Detect which cell encompasses the target text, then output its [X, Y] center coordinate. 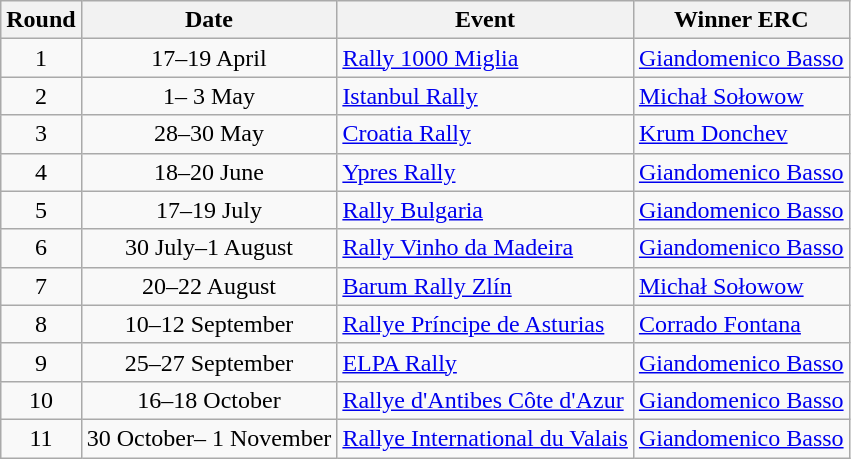
Croatia Rally [486, 134]
Krum Donchev [741, 134]
Rallye Príncipe de Asturias [486, 324]
9 [41, 362]
Rally Bulgaria [486, 210]
2 [41, 96]
18–20 June [209, 172]
5 [41, 210]
10–12 September [209, 324]
1– 3 May [209, 96]
Istanbul Rally [486, 96]
Round [41, 20]
4 [41, 172]
Winner ERC [741, 20]
20–22 August [209, 286]
Ypres Rally [486, 172]
Date [209, 20]
28–30 May [209, 134]
ELPA Rally [486, 362]
3 [41, 134]
7 [41, 286]
Barum Rally Zlín [486, 286]
17–19 April [209, 58]
17–19 July [209, 210]
Rally Vinho da Madeira [486, 248]
Corrado Fontana [741, 324]
Rallye International du Valais [486, 438]
6 [41, 248]
8 [41, 324]
30 July–1 August [209, 248]
25–27 September [209, 362]
Rallye d'Antibes Côte d'Azur [486, 400]
Event [486, 20]
30 October– 1 November [209, 438]
1 [41, 58]
10 [41, 400]
16–18 October [209, 400]
11 [41, 438]
Rally 1000 Miglia [486, 58]
